Determine the (X, Y) coordinate at the center of the cell enclosing the given text.  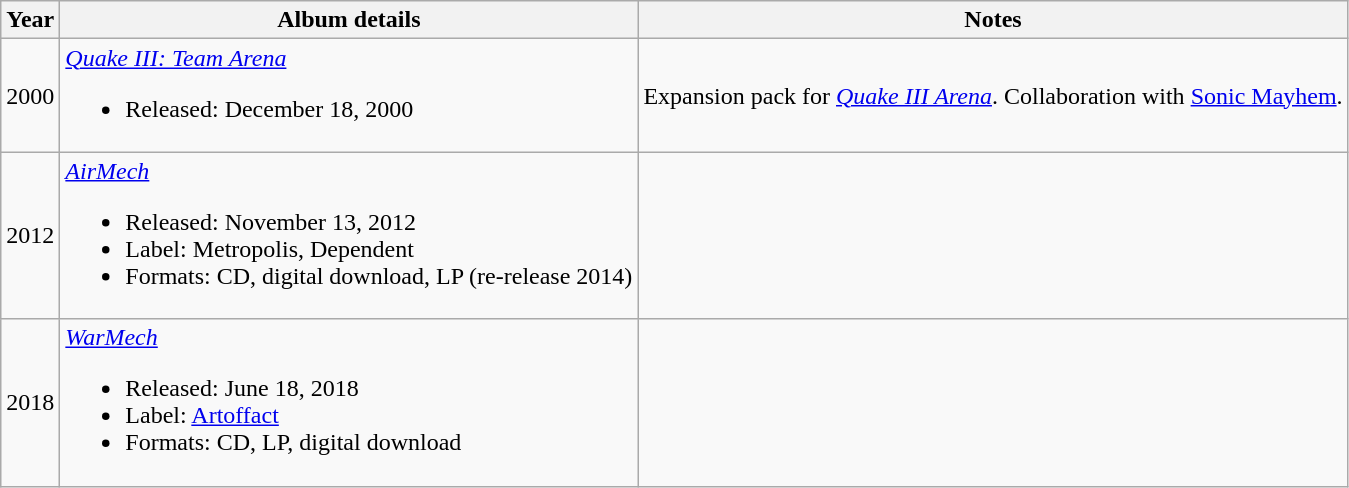
Year (30, 20)
Quake III: Team ArenaReleased: December 18, 2000 (349, 96)
WarMechReleased: June 18, 2018Label: ArtoffactFormats: CD, LP, digital download (349, 402)
Expansion pack for Quake III Arena. Collaboration with Sonic Mayhem. (993, 96)
Notes (993, 20)
AirMechReleased: November 13, 2012Label: Metropolis, DependentFormats: CD, digital download, LP (re-release 2014) (349, 236)
2000 (30, 96)
2018 (30, 402)
2012 (30, 236)
Album details (349, 20)
